From the cell containing the given text, extract its center point as [x, y] coordinate. 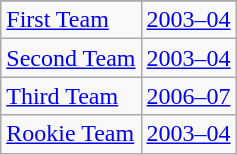
Rookie Team [71, 134]
2006–07 [188, 96]
Third Team [71, 96]
First Team [71, 20]
Second Team [71, 58]
